For the text-containing cell, return its midpoint in (x, y) coordinate format. 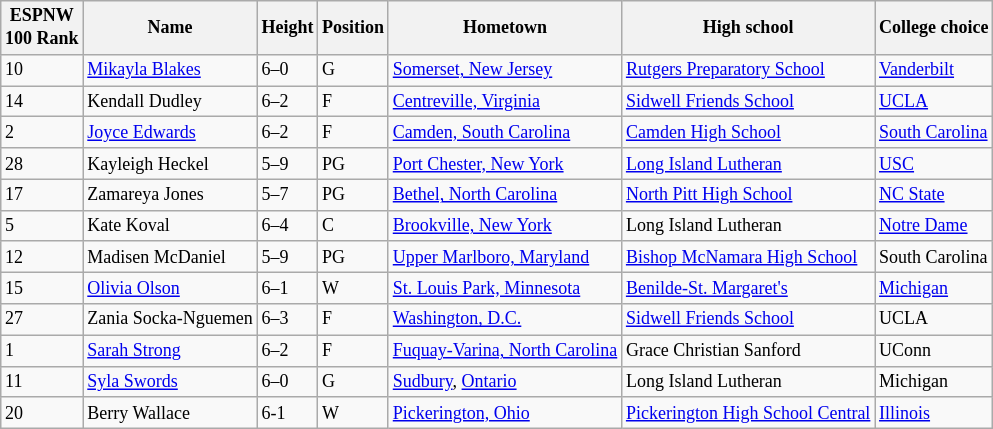
Grace Christian Sanford (748, 350)
2 (42, 132)
Bishop McNamara High School (748, 256)
Washington, D.C. (504, 320)
Bethel, North Carolina (504, 194)
Camden High School (748, 132)
20 (42, 412)
Rutgers Preparatory School (748, 70)
6-1 (288, 412)
28 (42, 164)
Upper Marlboro, Maryland (504, 256)
USC (934, 164)
Centreville, Virginia (504, 102)
Mikayla Blakes (170, 70)
High school (748, 28)
Madisen McDaniel (170, 256)
Fuquay-Varina, North Carolina (504, 350)
Kendall Dudley (170, 102)
Name (170, 28)
Illinois (934, 412)
Kayleigh Heckel (170, 164)
Kate Koval (170, 226)
Joyce Edwards (170, 132)
10 (42, 70)
Sarah Strong (170, 350)
Height (288, 28)
15 (42, 288)
5 (42, 226)
St. Louis Park, Minnesota (504, 288)
ESPNW 100 Rank (42, 28)
Benilde-St. Margaret's (748, 288)
6–3 (288, 320)
College choice (934, 28)
C (354, 226)
Berry Wallace (170, 412)
North Pitt High School (748, 194)
Camden, South Carolina (504, 132)
UConn (934, 350)
Hometown (504, 28)
27 (42, 320)
NC State (934, 194)
17 (42, 194)
Olivia Olson (170, 288)
Brookville, New York (504, 226)
14 (42, 102)
Syla Swords (170, 382)
Zamareya Jones (170, 194)
Somerset, New Jersey (504, 70)
Notre Dame (934, 226)
11 (42, 382)
Pickerington High School Central (748, 412)
Zania Socka-Nguemen (170, 320)
Vanderbilt (934, 70)
Position (354, 28)
Port Chester, New York (504, 164)
5–7 (288, 194)
Sudbury, Ontario (504, 382)
6–4 (288, 226)
12 (42, 256)
Pickerington, Ohio (504, 412)
1 (42, 350)
6–1 (288, 288)
